Identify which cell holds the provided text, then report its (x, y) central coordinate. 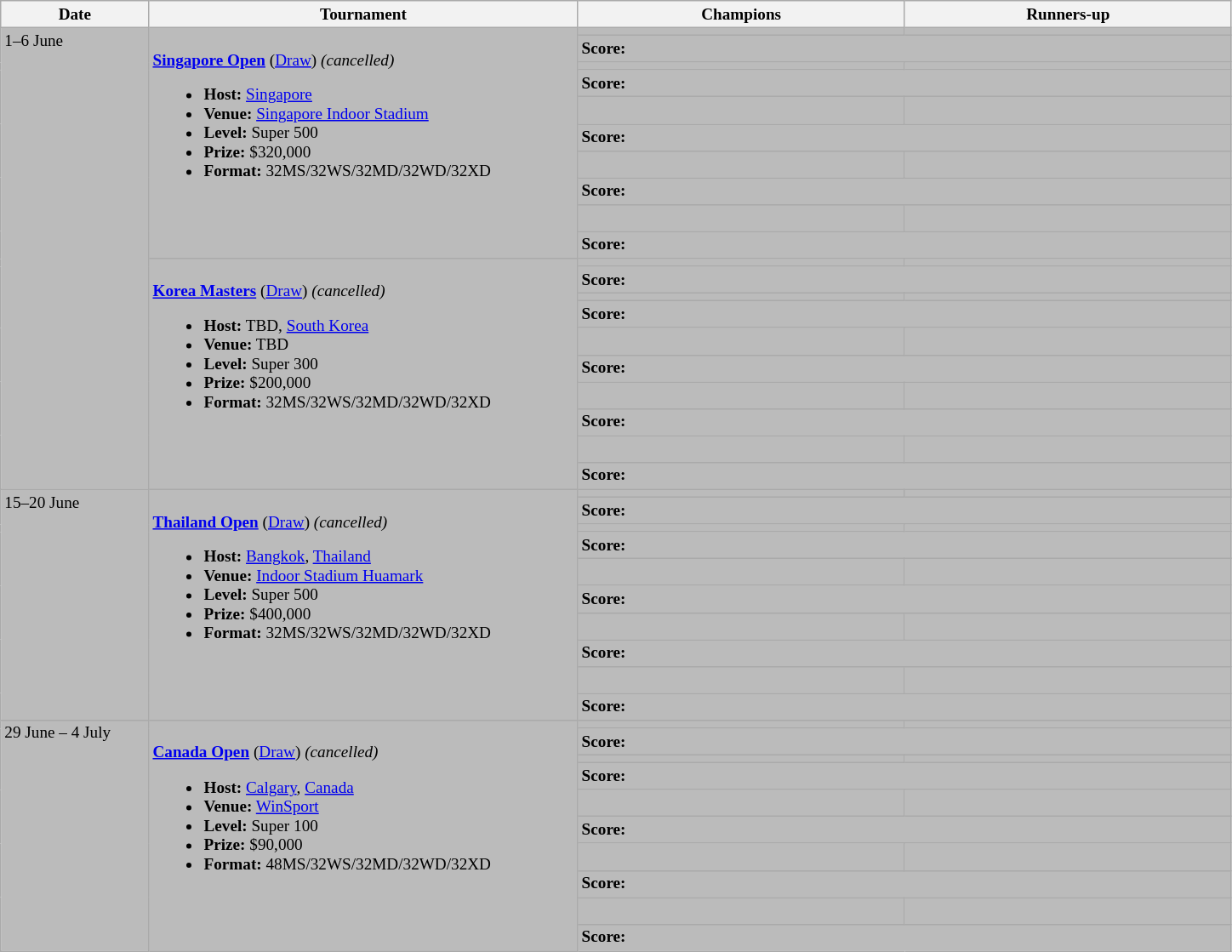
Tournament (363, 14)
Korea Masters (Draw) (cancelled)Host: TBD, South KoreaVenue: TBDLevel: Super 300Prize: $200,000Format: 32MS/32WS/32MD/32WD/32XD (363, 374)
15–20 June (75, 604)
Canada Open (Draw) (cancelled)Host: Calgary, CanadaVenue: WinSportLevel: Super 100Prize: $90,000Format: 48MS/32WS/32MD/32WD/32XD (363, 835)
29 June – 4 July (75, 835)
Singapore Open (Draw) (cancelled)Host: SingaporeVenue: Singapore Indoor StadiumLevel: Super 500Prize: $320,000Format: 32MS/32WS/32MD/32WD/32XD (363, 143)
Runners-up (1068, 14)
Champions (741, 14)
Date (75, 14)
1–6 June (75, 259)
Thailand Open (Draw) (cancelled)Host: Bangkok, ThailandVenue: Indoor Stadium HuamarkLevel: Super 500Prize: $400,000Format: 32MS/32WS/32MD/32WD/32XD (363, 604)
